Search for the cell housing the specified text and yield its [X, Y] center coordinate. 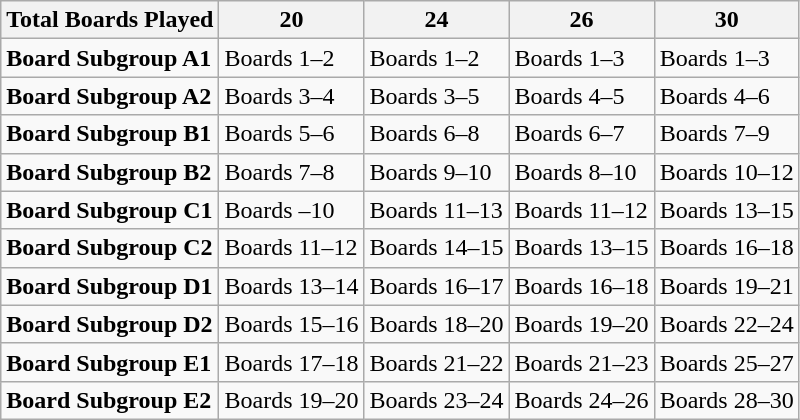
Board Subgroup A2 [110, 96]
Boards 7–8 [292, 172]
Board Subgroup C2 [110, 248]
Boards 28–30 [726, 400]
Boards 13–14 [292, 286]
Boards 5–6 [292, 134]
Boards 17–18 [292, 362]
Board Subgroup E2 [110, 400]
Boards 6–8 [436, 134]
30 [726, 20]
Boards 7–9 [726, 134]
Boards 15–16 [292, 324]
Boards 21–23 [582, 362]
Board Subgroup A1 [110, 58]
Boards 8–10 [582, 172]
Boards 10–12 [726, 172]
Boards 16–17 [436, 286]
Boards 22–24 [726, 324]
Board Subgroup B1 [110, 134]
26 [582, 20]
Boards 21–22 [436, 362]
Board Subgroup C1 [110, 210]
24 [436, 20]
Boards 3–5 [436, 96]
Boards 3–4 [292, 96]
Boards 23–24 [436, 400]
Boards 14–15 [436, 248]
Boards 25–27 [726, 362]
Boards 4–6 [726, 96]
Board Subgroup E1 [110, 362]
Boards –10 [292, 210]
Board Subgroup D1 [110, 286]
Boards 18–20 [436, 324]
Boards 19–21 [726, 286]
Boards 24–26 [582, 400]
Boards 6–7 [582, 134]
Board Subgroup B2 [110, 172]
Boards 4–5 [582, 96]
Boards 9–10 [436, 172]
Boards 11–13 [436, 210]
Total Boards Played [110, 20]
Board Subgroup D2 [110, 324]
20 [292, 20]
